Output the [x, y] coordinate of the center of the cell containing the given text.  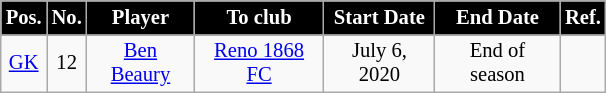
End of season [498, 63]
GK [24, 63]
No. [67, 17]
Reno 1868 FC [259, 63]
Start Date [380, 17]
End Date [498, 17]
To club [259, 17]
July 6, 2020 [380, 63]
Pos. [24, 17]
12 [67, 63]
Ben Beaury [141, 63]
Player [141, 17]
Ref. [583, 17]
